Find where the given text appears and provide that cell's center as [x, y] coordinate. 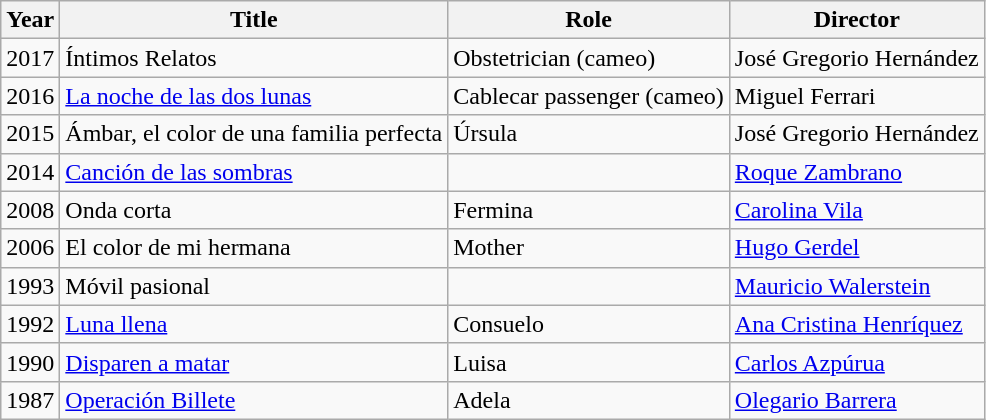
Móvil pasional [254, 286]
Role [589, 20]
Hugo Gerdel [856, 248]
Luisa [589, 362]
Disparen a matar [254, 362]
Obstetrician (cameo) [589, 58]
1992 [30, 324]
Ana Cristina Henríquez [856, 324]
1987 [30, 400]
2008 [30, 210]
Miguel Ferrari [856, 96]
Onda corta [254, 210]
Cablecar passenger (cameo) [589, 96]
Roque Zambrano [856, 172]
Úrsula [589, 134]
1993 [30, 286]
Luna llena [254, 324]
Year [30, 20]
Operación Billete [254, 400]
Title [254, 20]
Ámbar, el color de una familia perfecta [254, 134]
Consuelo [589, 324]
Olegario Barrera [856, 400]
Íntimos Relatos [254, 58]
Director [856, 20]
Fermina [589, 210]
Canción de las sombras [254, 172]
La noche de las dos lunas [254, 96]
2016 [30, 96]
Adela [589, 400]
Mauricio Walerstein [856, 286]
Carlos Azpúrua [856, 362]
1990 [30, 362]
2014 [30, 172]
2015 [30, 134]
Mother [589, 248]
Carolina Vila [856, 210]
El color de mi hermana [254, 248]
2017 [30, 58]
2006 [30, 248]
